For the text-containing cell, return its midpoint in (X, Y) coordinate format. 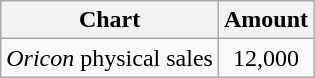
Amount (266, 20)
Chart (110, 20)
Oricon physical sales (110, 58)
12,000 (266, 58)
